Capture the cell that displays the provided text and extract its (X, Y) central coordinate. 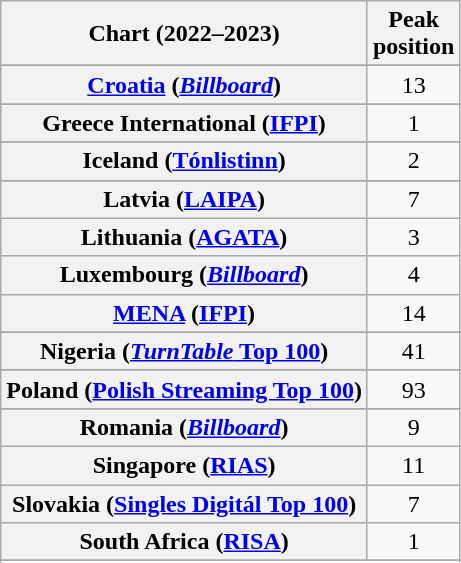
Slovakia (Singles Digitál Top 100) (184, 503)
41 (413, 351)
13 (413, 85)
Romania (Billboard) (184, 427)
Luxembourg (Billboard) (184, 275)
14 (413, 313)
MENA (IFPI) (184, 313)
11 (413, 465)
Iceland (Tónlistinn) (184, 161)
9 (413, 427)
South Africa (RISA) (184, 542)
Nigeria (TurnTable Top 100) (184, 351)
Chart (2022–2023) (184, 34)
3 (413, 237)
93 (413, 389)
Latvia (LAIPA) (184, 199)
Poland (Polish Streaming Top 100) (184, 389)
4 (413, 275)
Peakposition (413, 34)
2 (413, 161)
Croatia (Billboard) (184, 85)
Greece International (IFPI) (184, 123)
Singapore (RIAS) (184, 465)
Lithuania (AGATA) (184, 237)
